From the cell containing the given text, extract its center point as (x, y) coordinate. 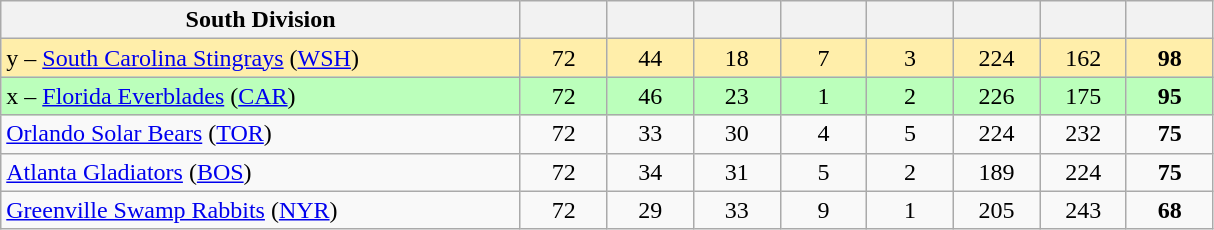
Greenville Swamp Rabbits (NYR) (261, 210)
Atlanta Gladiators (BOS) (261, 172)
4 (824, 134)
18 (738, 58)
31 (738, 172)
226 (996, 96)
y – South Carolina Stingrays (WSH) (261, 58)
34 (650, 172)
243 (1084, 210)
29 (650, 210)
7 (824, 58)
44 (650, 58)
189 (996, 172)
46 (650, 96)
South Division (261, 20)
Orlando Solar Bears (TOR) (261, 134)
23 (738, 96)
x – Florida Everblades (CAR) (261, 96)
30 (738, 134)
98 (1170, 58)
205 (996, 210)
9 (824, 210)
3 (910, 58)
162 (1084, 58)
175 (1084, 96)
68 (1170, 210)
232 (1084, 134)
95 (1170, 96)
